Scan for the cell matching the given text and deliver its (X, Y) coordinate at center. 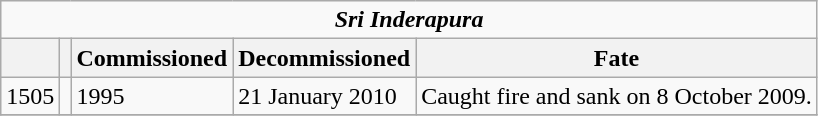
Decommissioned (324, 58)
1505 (30, 96)
Sri Inderapura (410, 20)
Fate (617, 58)
Commissioned (152, 58)
21 January 2010 (324, 96)
Caught fire and sank on 8 October 2009. (617, 96)
1995 (152, 96)
